For the text-containing cell, return its midpoint in (X, Y) coordinate format. 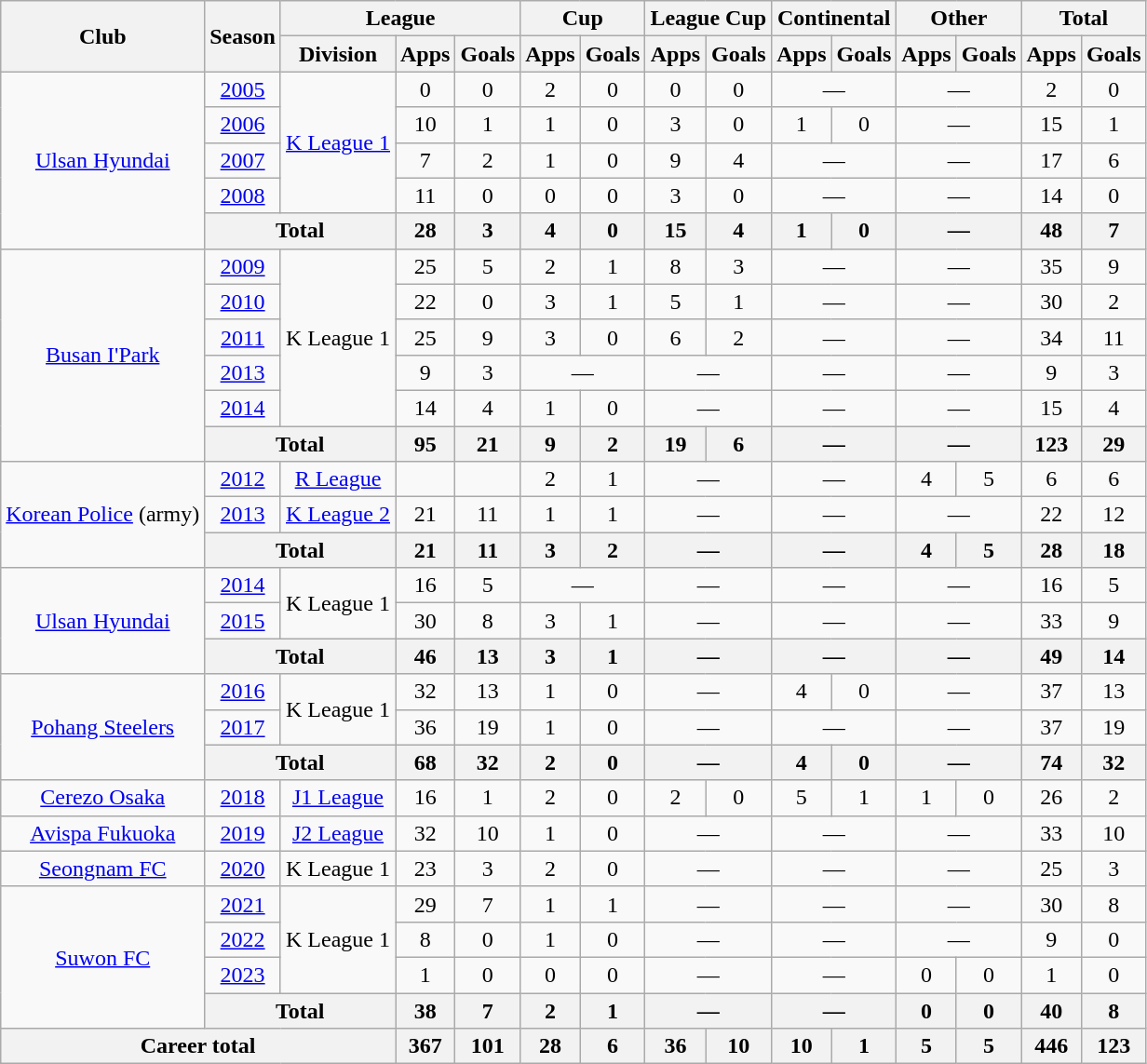
48 (1051, 231)
17 (1051, 160)
2009 (243, 266)
2008 (243, 195)
38 (425, 1010)
34 (1051, 337)
Other (959, 19)
446 (1051, 1046)
40 (1051, 1010)
2022 (243, 939)
95 (425, 444)
2012 (243, 479)
League (400, 19)
2005 (243, 89)
League Cup (708, 19)
Seongnam FC (102, 869)
2020 (243, 869)
Cerezo Osaka (102, 798)
18 (1113, 550)
Career total (198, 1046)
26 (1051, 798)
Season (243, 36)
Continental (834, 19)
Suwon FC (102, 957)
J1 League (337, 798)
2021 (243, 904)
2007 (243, 160)
68 (425, 762)
49 (1051, 656)
23 (425, 869)
Cup (583, 19)
2017 (243, 727)
2023 (243, 975)
K League 2 (337, 515)
2011 (243, 337)
101 (488, 1046)
2006 (243, 125)
46 (425, 656)
R League (337, 479)
74 (1051, 762)
Pohang Steelers (102, 727)
Korean Police (army) (102, 515)
2016 (243, 692)
2010 (243, 302)
2019 (243, 833)
Avispa Fukuoka (102, 833)
J2 League (337, 833)
367 (425, 1046)
2018 (243, 798)
Busan I'Park (102, 355)
Club (102, 36)
35 (1051, 266)
2015 (243, 621)
Division (337, 54)
12 (1113, 515)
